From the cell containing the given text, extract its center point as (x, y) coordinate. 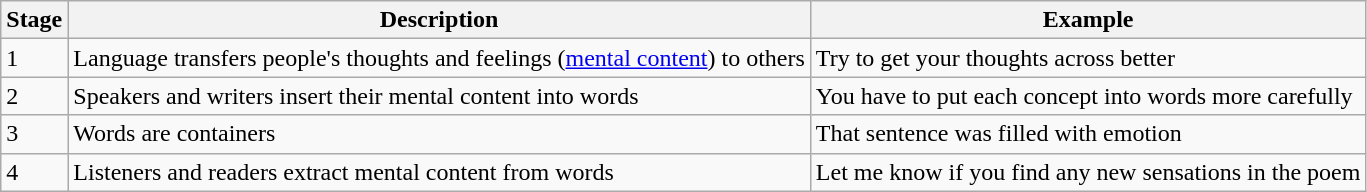
Language transfers people's thoughts and feelings (mental content) to others (440, 58)
Listeners and readers extract mental content from words (440, 172)
Description (440, 20)
Let me know if you find any new sensations in the poem (1088, 172)
1 (34, 58)
Words are containers (440, 134)
Example (1088, 20)
That sentence was filled with emotion (1088, 134)
You have to put each concept into words more carefully (1088, 96)
4 (34, 172)
3 (34, 134)
Speakers and writers insert their mental content into words (440, 96)
Try to get your thoughts across better (1088, 58)
2 (34, 96)
Stage (34, 20)
